Find where the given text appears and provide that cell's center as [X, Y] coordinate. 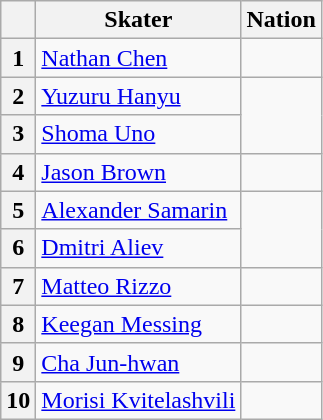
8 [18, 324]
Yuzuru Hanyu [138, 96]
Alexander Samarin [138, 210]
Matteo Rizzo [138, 286]
Cha Jun-hwan [138, 362]
5 [18, 210]
10 [18, 400]
6 [18, 248]
Jason Brown [138, 172]
Keegan Messing [138, 324]
Morisi Kvitelashvili [138, 400]
9 [18, 362]
Shoma Uno [138, 134]
2 [18, 96]
Nathan Chen [138, 58]
Nation [281, 20]
Dmitri Aliev [138, 248]
7 [18, 286]
3 [18, 134]
1 [18, 58]
Skater [138, 20]
4 [18, 172]
